Find where the given text appears and provide that cell's center as [x, y] coordinate. 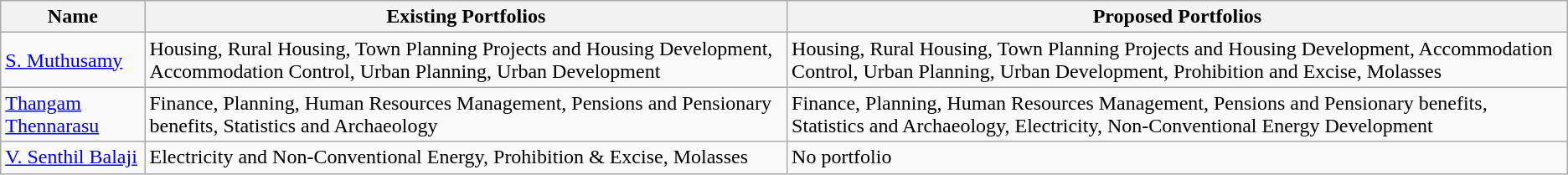
Name [73, 17]
Housing, Rural Housing, Town Planning Projects and Housing Development, Accommodation Control, Urban Planning, Urban Development [466, 60]
Existing Portfolios [466, 17]
Thangam Thennarasu [73, 114]
Electricity and Non-Conventional Energy, Prohibition & Excise, Molasses [466, 157]
Proposed Portfolios [1178, 17]
No portfolio [1178, 157]
V. Senthil Balaji [73, 157]
S. Muthusamy [73, 60]
Finance, Planning, Human Resources Management, Pensions and Pensionary benefits, Statistics and Archaeology [466, 114]
